Find where the given text appears and provide that cell's center as [X, Y] coordinate. 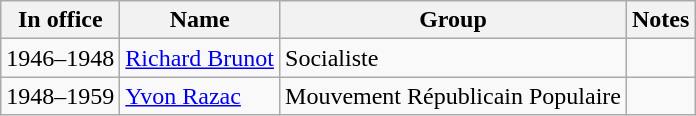
Notes [661, 20]
Socialiste [454, 58]
Name [200, 20]
Mouvement Républicain Populaire [454, 96]
In office [60, 20]
1948–1959 [60, 96]
Group [454, 20]
Richard Brunot [200, 58]
1946–1948 [60, 58]
Yvon Razac [200, 96]
